For the text-containing cell, return its midpoint in [X, Y] coordinate format. 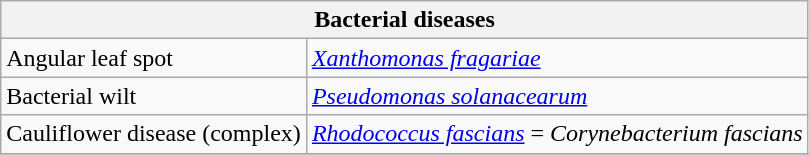
Cauliflower disease (complex) [154, 134]
Angular leaf spot [154, 58]
Rhodococcus fascians = Corynebacterium fascians [557, 134]
Bacterial wilt [154, 96]
Bacterial diseases [404, 20]
Xanthomonas fragariae [557, 58]
Pseudomonas solanacearum [557, 96]
